Return [x, y] of the center of cell containing provided text 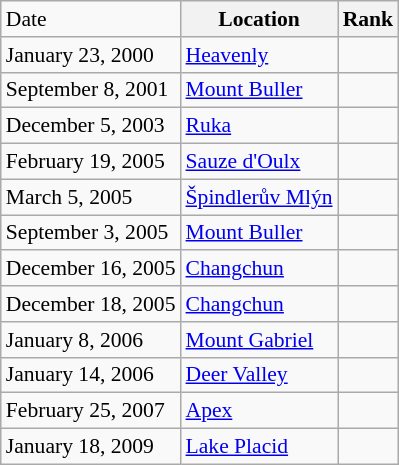
February 25, 2007 [91, 411]
Date [91, 19]
Lake Placid [260, 447]
December 18, 2005 [91, 304]
Rank [368, 19]
Sauze d'Oulx [260, 162]
January 8, 2006 [91, 340]
September 8, 2001 [91, 90]
Ruka [260, 126]
Heavenly [260, 55]
January 23, 2000 [91, 55]
December 5, 2003 [91, 126]
Deer Valley [260, 375]
February 19, 2005 [91, 162]
Mount Gabriel [260, 340]
March 5, 2005 [91, 197]
Apex [260, 411]
January 14, 2006 [91, 375]
January 18, 2009 [91, 447]
September 3, 2005 [91, 233]
Špindlerův Mlýn [260, 197]
Location [260, 19]
December 16, 2005 [91, 269]
